Provide the [X, Y] coordinate of the cell's center where the given text is located.  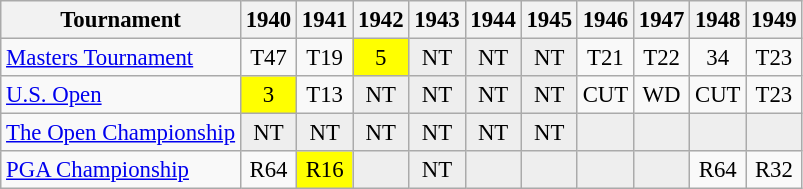
The Open Championship [121, 133]
1947 [661, 20]
1948 [718, 20]
T13 [325, 95]
PGA Championship [121, 170]
1949 [774, 20]
R16 [325, 170]
T47 [268, 58]
Tournament [121, 20]
T19 [325, 58]
R32 [774, 170]
U.S. Open [121, 95]
T22 [661, 58]
5 [381, 58]
1944 [493, 20]
3 [268, 95]
1941 [325, 20]
34 [718, 58]
1940 [268, 20]
WD [661, 95]
Masters Tournament [121, 58]
1946 [605, 20]
T21 [605, 58]
1945 [549, 20]
1942 [381, 20]
1943 [437, 20]
